Return (x, y) of the center of cell containing provided text 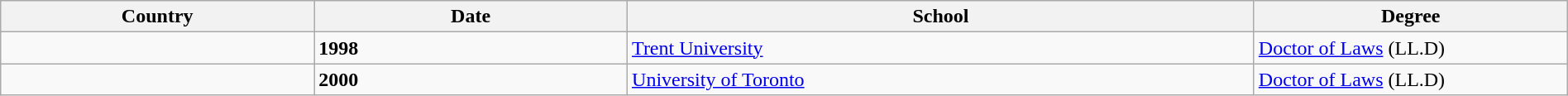
School (941, 17)
Country (157, 17)
University of Toronto (941, 79)
Degree (1411, 17)
Trent University (941, 48)
2000 (471, 79)
1998 (471, 48)
Date (471, 17)
